Provide the [x, y] coordinate of the cell's center where the given text is located.  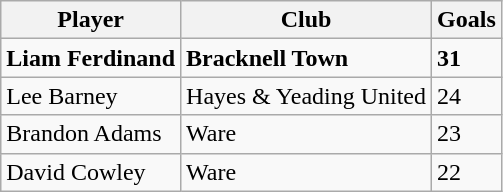
22 [467, 172]
Club [306, 20]
David Cowley [91, 172]
Hayes & Yeading United [306, 96]
24 [467, 96]
23 [467, 134]
Liam Ferdinand [91, 58]
Goals [467, 20]
Brandon Adams [91, 134]
31 [467, 58]
Bracknell Town [306, 58]
Lee Barney [91, 96]
Player [91, 20]
